Extract the [X, Y] coordinate from the center of the cell holding the provided text.  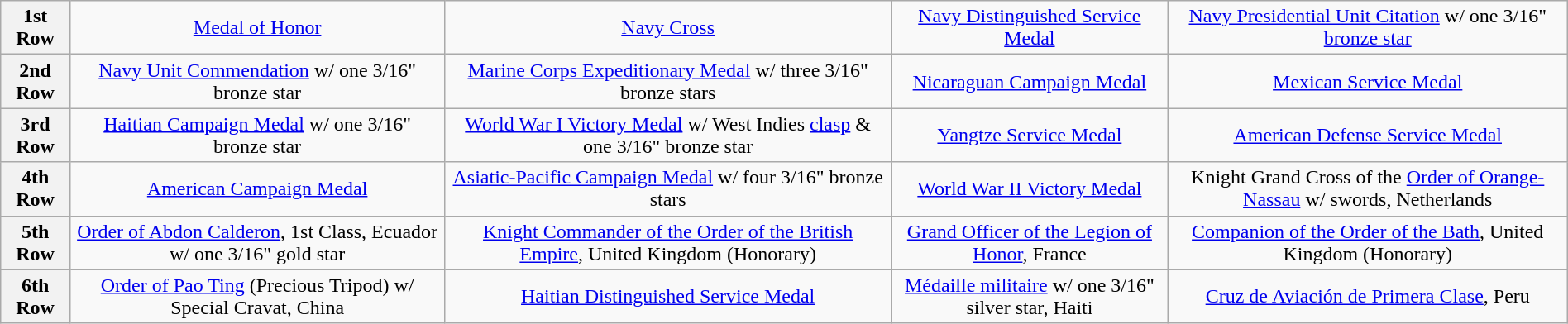
Companion of the Order of the Bath, United Kingdom (Honorary) [1368, 243]
Mexican Service Medal [1368, 81]
Yangtze Service Medal [1030, 136]
Asiatic-Pacific Campaign Medal w/ four 3/16" bronze stars [668, 188]
5th Row [36, 243]
6th Row [36, 296]
Navy Distinguished Service Medal [1030, 28]
World War I Victory Medal w/ West Indies clasp & one 3/16" bronze star [668, 136]
Navy Cross [668, 28]
1st Row [36, 28]
Haitian Campaign Medal w/ one 3/16" bronze star [256, 136]
Order of Abdon Calderon, 1st Class, Ecuador w/ one 3/16" gold star [256, 243]
World War II Victory Medal [1030, 188]
American Campaign Medal [256, 188]
Grand Officer of the Legion of Honor, France [1030, 243]
Marine Corps Expeditionary Medal w/ three 3/16" bronze stars [668, 81]
Médaille militaire w/ one 3/16" silver star, Haiti [1030, 296]
Cruz de Aviación de Primera Clase, Peru [1368, 296]
Navy Presidential Unit Citation w/ one 3/16" bronze star [1368, 28]
Knight Commander of the Order of the British Empire, United Kingdom (Honorary) [668, 243]
4th Row [36, 188]
Nicaraguan Campaign Medal [1030, 81]
3rd Row [36, 136]
Navy Unit Commendation w/ one 3/16" bronze star [256, 81]
Knight Grand Cross of the Order of Orange-Nassau w/ swords, Netherlands [1368, 188]
American Defense Service Medal [1368, 136]
2nd Row [36, 81]
Order of Pao Ting (Precious Tripod) w/ Special Cravat, China [256, 296]
Medal of Honor [256, 28]
Haitian Distinguished Service Medal [668, 296]
